Scan for the cell matching the given text and deliver its [x, y] coordinate at center. 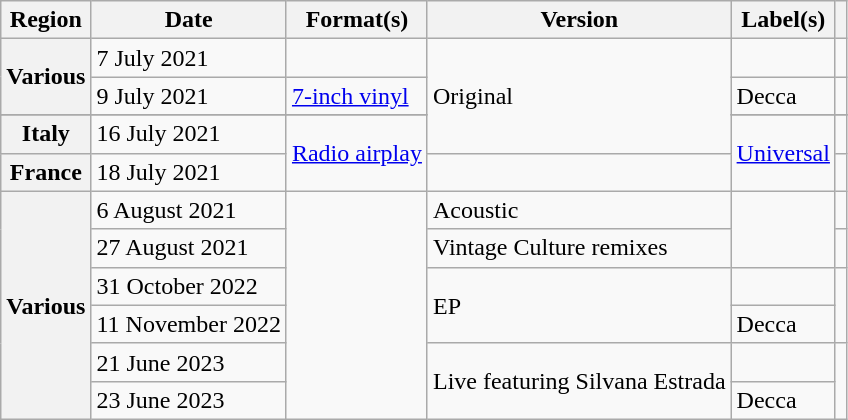
Date [188, 20]
18 July 2021 [188, 172]
Vintage Culture remixes [579, 248]
16 July 2021 [188, 134]
9 July 2021 [188, 96]
Radio airplay [356, 153]
23 June 2023 [188, 400]
Label(s) [783, 20]
EP [579, 305]
Original [579, 96]
11 November 2022 [188, 324]
27 August 2021 [188, 248]
Version [579, 20]
21 June 2023 [188, 362]
Live featuring Silvana Estrada [579, 381]
Universal [783, 153]
Acoustic [579, 210]
Format(s) [356, 20]
6 August 2021 [188, 210]
France [46, 172]
7-inch vinyl [356, 96]
Italy [46, 134]
7 July 2021 [188, 58]
Region [46, 20]
31 October 2022 [188, 286]
